From the cell containing the given text, extract its center point as [X, Y] coordinate. 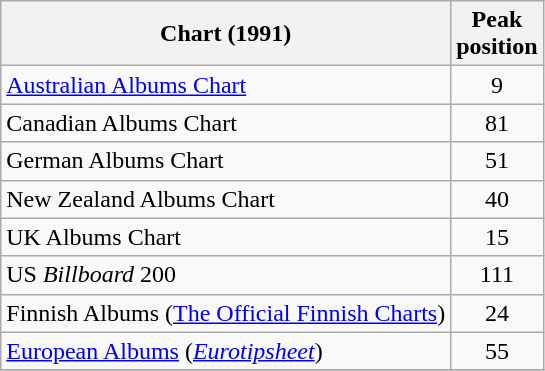
German Albums Chart [226, 161]
Australian Albums Chart [226, 85]
24 [497, 313]
51 [497, 161]
Chart (1991) [226, 34]
UK Albums Chart [226, 237]
Canadian Albums Chart [226, 123]
40 [497, 199]
9 [497, 85]
Finnish Albums (The Official Finnish Charts) [226, 313]
111 [497, 275]
US Billboard 200 [226, 275]
New Zealand Albums Chart [226, 199]
Peakposition [497, 34]
European Albums (Eurotipsheet) [226, 351]
15 [497, 237]
55 [497, 351]
81 [497, 123]
